Search for the cell housing the specified text and yield its [X, Y] center coordinate. 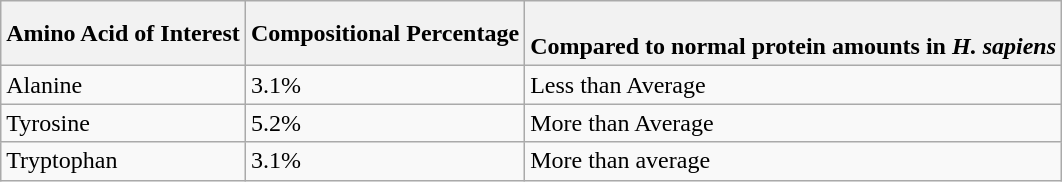
More than average [794, 161]
Tryptophan [124, 161]
Compositional Percentage [384, 34]
Less than Average [794, 85]
5.2% [384, 123]
Alanine [124, 85]
Amino Acid of Interest [124, 34]
More than Average [794, 123]
Tyrosine [124, 123]
Compared to normal protein amounts in H. sapiens [794, 34]
